From the cell containing the given text, extract its center point as [X, Y] coordinate. 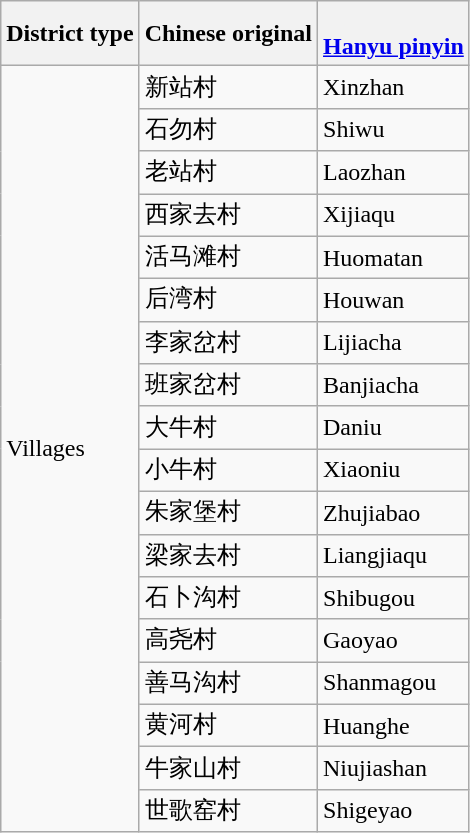
石勿村 [228, 130]
Gaoyao [394, 640]
Xijiaqu [394, 216]
Houwan [394, 300]
活马滩村 [228, 258]
Laozhan [394, 172]
Xinzhan [394, 88]
梁家去村 [228, 556]
黄河村 [228, 726]
Chinese original [228, 34]
Niujiashan [394, 768]
Daniu [394, 428]
Hanyu pinyin [394, 34]
Villages [70, 449]
小牛村 [228, 470]
Shanmagou [394, 684]
Shibugou [394, 598]
Banjiacha [394, 386]
后湾村 [228, 300]
新站村 [228, 88]
Lijiacha [394, 342]
Xiaoniu [394, 470]
善马沟村 [228, 684]
朱家堡村 [228, 512]
Liangjiaqu [394, 556]
District type [70, 34]
班家岔村 [228, 386]
老站村 [228, 172]
Shigeyao [394, 810]
Zhujiabao [394, 512]
Huanghe [394, 726]
世歌窑村 [228, 810]
Shiwu [394, 130]
大牛村 [228, 428]
石卜沟村 [228, 598]
牛家山村 [228, 768]
高尧村 [228, 640]
西家去村 [228, 216]
李家岔村 [228, 342]
Huomatan [394, 258]
